Identify which cell holds the provided text, then report its [x, y] central coordinate. 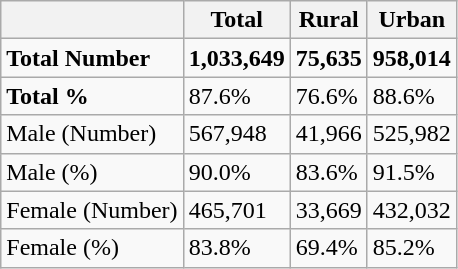
76.6% [328, 96]
Total [236, 20]
83.6% [328, 172]
432,032 [412, 210]
Female (%) [92, 248]
525,982 [412, 134]
Male (Number) [92, 134]
Total % [92, 96]
Male (%) [92, 172]
75,635 [328, 58]
Rural [328, 20]
1,033,649 [236, 58]
41,966 [328, 134]
465,701 [236, 210]
85.2% [412, 248]
33,669 [328, 210]
69.4% [328, 248]
567,948 [236, 134]
Female (Number) [92, 210]
Total Number [92, 58]
83.8% [236, 248]
91.5% [412, 172]
90.0% [236, 172]
958,014 [412, 58]
Urban [412, 20]
88.6% [412, 96]
87.6% [236, 96]
